Locate the cell with the specified text and output its [x, y] center coordinate. 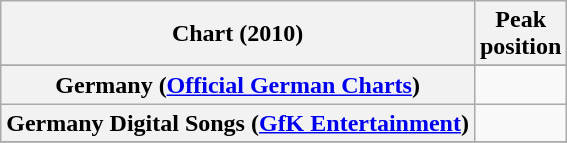
Germany (Official German Charts) [238, 85]
Germany Digital Songs (GfK Entertainment) [238, 123]
Peakposition [520, 34]
Chart (2010) [238, 34]
